Pinpoint the cell where the given text exists, returning its [X, Y] midpoint coordinate. 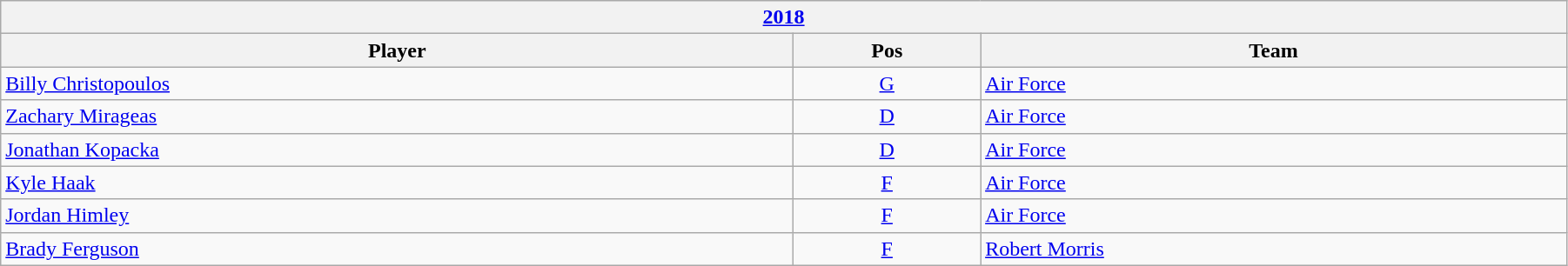
Jonathan Kopacka [397, 150]
2018 [784, 17]
Brady Ferguson [397, 249]
Player [397, 50]
Pos [888, 50]
Billy Christopoulos [397, 83]
Robert Morris [1274, 249]
Kyle Haak [397, 183]
Jordan Himley [397, 216]
Team [1274, 50]
Zachary Mirageas [397, 116]
G [888, 83]
